Return [X, Y] of the center of cell containing provided text 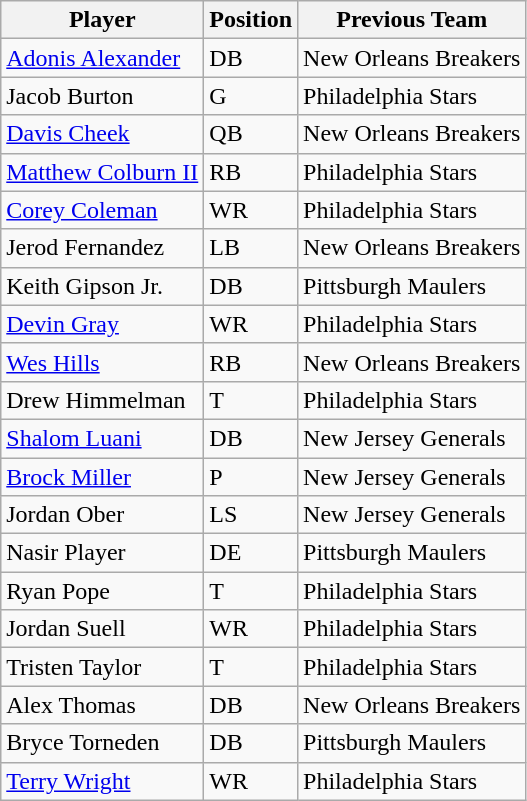
Keith Gipson Jr. [102, 286]
DE [251, 553]
Devin Gray [102, 324]
Jordan Ober [102, 515]
Matthew Colburn II [102, 172]
Brock Miller [102, 477]
Drew Himmelman [102, 400]
Ryan Pope [102, 591]
Previous Team [412, 20]
Position [251, 20]
LB [251, 248]
Player [102, 20]
Bryce Torneden [102, 743]
Adonis Alexander [102, 58]
G [251, 96]
Jerod Fernandez [102, 248]
Shalom Luani [102, 438]
QB [251, 134]
Nasir Player [102, 553]
Jacob Burton [102, 96]
LS [251, 515]
Tristen Taylor [102, 667]
Corey Coleman [102, 210]
Wes Hills [102, 362]
Alex Thomas [102, 705]
Davis Cheek [102, 134]
Terry Wright [102, 781]
Jordan Suell [102, 629]
P [251, 477]
